Identify which cell holds the provided text, then report its [x, y] central coordinate. 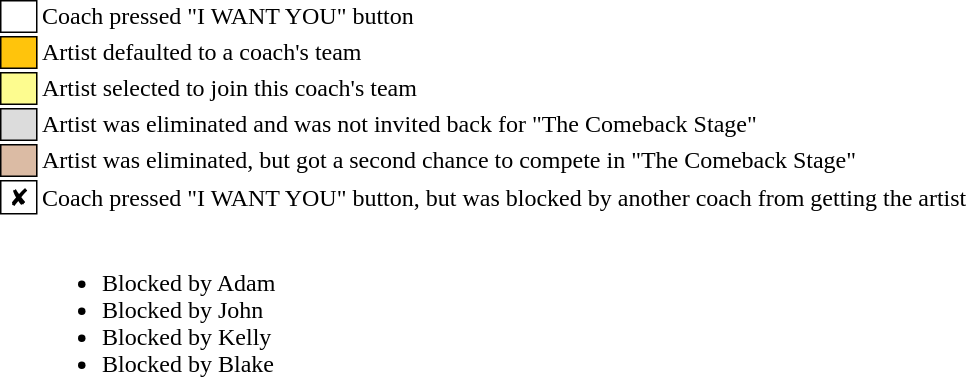
✘ [19, 197]
Coach pressed "I WANT YOU" button [504, 16]
Artist was eliminated, but got a second chance to compete in "The Comeback Stage" [504, 160]
Coach pressed "I WANT YOU" button, but was blocked by another coach from getting the artist [504, 197]
Artist was eliminated and was not invited back for "The Comeback Stage" [504, 124]
Artist selected to join this coach's team [504, 88]
Artist defaulted to a coach's team [504, 52]
